Detect which cell encompasses the target text, then output its [X, Y] center coordinate. 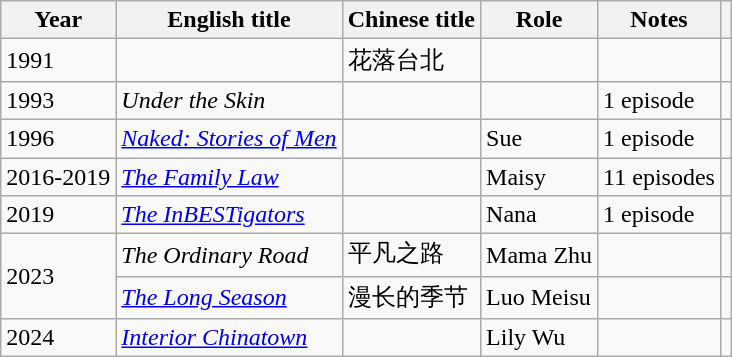
The Long Season [229, 298]
2019 [58, 215]
Maisy [540, 177]
2024 [58, 338]
The Ordinary Road [229, 256]
Lily Wu [540, 338]
1991 [58, 60]
The InBESTigators [229, 215]
The Family Law [229, 177]
平凡之路 [411, 256]
Year [58, 20]
Naked: Stories of Men [229, 138]
1993 [58, 100]
Under the Skin [229, 100]
漫长的季节 [411, 298]
English title [229, 20]
Sue [540, 138]
Interior Chinatown [229, 338]
1996 [58, 138]
Chinese title [411, 20]
2023 [58, 276]
Luo Meisu [540, 298]
Mama Zhu [540, 256]
花落台北 [411, 60]
11 episodes [660, 177]
2016-2019 [58, 177]
Notes [660, 20]
Role [540, 20]
Nana [540, 215]
